Pinpoint the cell where the given text exists, returning its [x, y] midpoint coordinate. 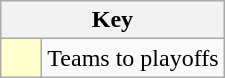
Teams to playoffs [133, 58]
Key [112, 20]
